From the cell containing the given text, extract its center point as [x, y] coordinate. 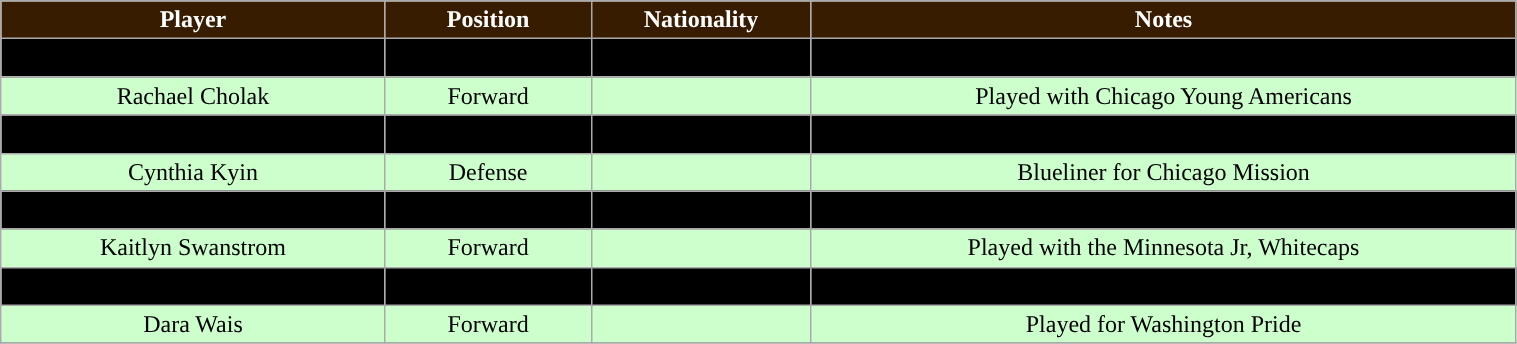
Cynthia Kyin [193, 172]
Blueliner for Chicago Mission [1164, 172]
Goaltender [488, 210]
Dara Wais [193, 324]
Caroline Buckholtz [193, 58]
Played for Washington Pride [1164, 324]
Kaitlyn Swanstrom [193, 248]
Attended Choate-Rosemary Hall [1164, 58]
Julianne Landry [193, 210]
Played with the Minnesota Jr, Whitecaps [1164, 248]
Samantha Swanstrom [193, 286]
Rachael Cholak [193, 96]
Goalie for Assabet Valley [1164, 210]
Player [193, 20]
Sam Donovan [193, 134]
Attended Blaine (MN) HS [1164, 286]
Nationality [701, 20]
Played with Chicago Young Americans [1164, 96]
Notes [1164, 20]
Played with the Elite Black (Minn.) [1164, 134]
Position [488, 20]
